Return the (X, Y) coordinate for the center point of the cell that contains the specified text.  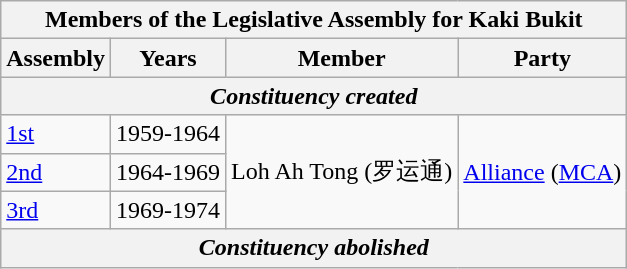
Alliance (MCA) (542, 172)
Constituency abolished (314, 248)
1st (56, 134)
Party (542, 58)
Years (168, 58)
1959-1964 (168, 134)
3rd (56, 210)
1964-1969 (168, 172)
2nd (56, 172)
Member (342, 58)
Members of the Legislative Assembly for Kaki Bukit (314, 20)
1969-1974 (168, 210)
Loh Ah Tong (罗运通) (342, 172)
Constituency created (314, 96)
Assembly (56, 58)
